Return the [x, y] coordinate for the center point of the cell that contains the specified text.  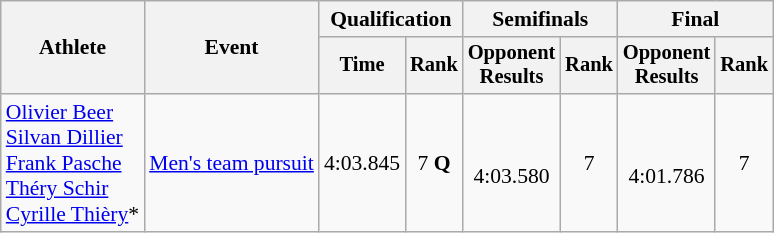
4:03.580 [512, 163]
Time [362, 66]
Athlete [72, 48]
Olivier BeerSilvan DillierFrank PascheThéry SchirCyrille Thièry* [72, 163]
Qualification [391, 19]
7 Q [434, 163]
4:03.845 [362, 163]
Final [696, 19]
Men's team pursuit [232, 163]
4:01.786 [666, 163]
Semifinals [540, 19]
Event [232, 48]
